For the text-containing cell, return its midpoint in [X, Y] coordinate format. 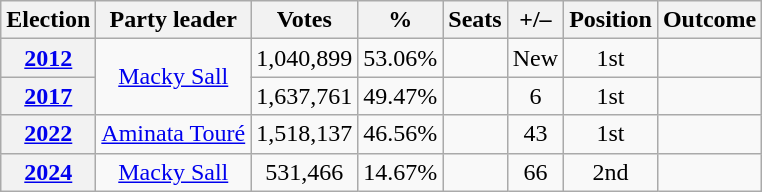
Votes [304, 20]
14.67% [400, 172]
66 [535, 172]
Seats [475, 20]
+/– [535, 20]
1,637,761 [304, 96]
531,466 [304, 172]
43 [535, 134]
% [400, 20]
2012 [48, 58]
New [535, 58]
1,518,137 [304, 134]
49.47% [400, 96]
Outcome [709, 20]
2017 [48, 96]
Position [611, 20]
1,040,899 [304, 58]
2022 [48, 134]
53.06% [400, 58]
6 [535, 96]
2024 [48, 172]
Election [48, 20]
2nd [611, 172]
46.56% [400, 134]
Aminata Touré [174, 134]
Party leader [174, 20]
